For the text-containing cell, return its midpoint in (x, y) coordinate format. 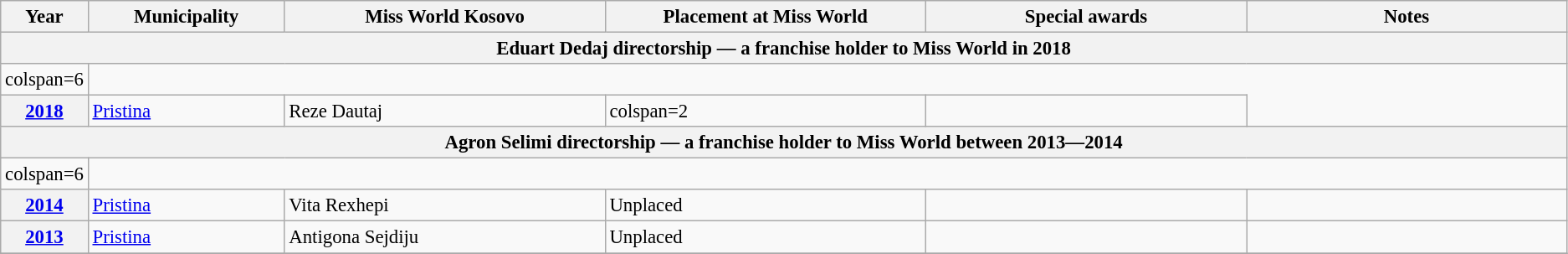
Vita Rexhepi (445, 205)
Notes (1407, 17)
Miss World Kosovo (445, 17)
Eduart Dedaj directorship — a franchise holder to Miss World in 2018 (784, 49)
colspan=2 (765, 111)
2018 (44, 111)
Agron Selimi directorship — a franchise holder to Miss World between 2013―2014 (784, 143)
Year (44, 17)
Placement at Miss World (765, 17)
Antigona Sejdiju (445, 237)
2014 (44, 205)
Special awards (1086, 17)
Municipality (186, 17)
2013 (44, 237)
Reze Dautaj (445, 111)
